Provide the (X, Y) coordinate of the cell's center where the given text is located.  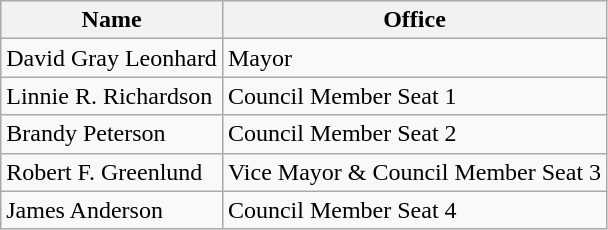
Vice Mayor & Council Member Seat 3 (414, 172)
Office (414, 20)
Linnie R. Richardson (112, 96)
Brandy Peterson (112, 134)
Council Member Seat 2 (414, 134)
Robert F. Greenlund (112, 172)
James Anderson (112, 210)
Council Member Seat 4 (414, 210)
Council Member Seat 1 (414, 96)
David Gray Leonhard (112, 58)
Name (112, 20)
Mayor (414, 58)
